Capture the cell that displays the provided text and extract its [x, y] central coordinate. 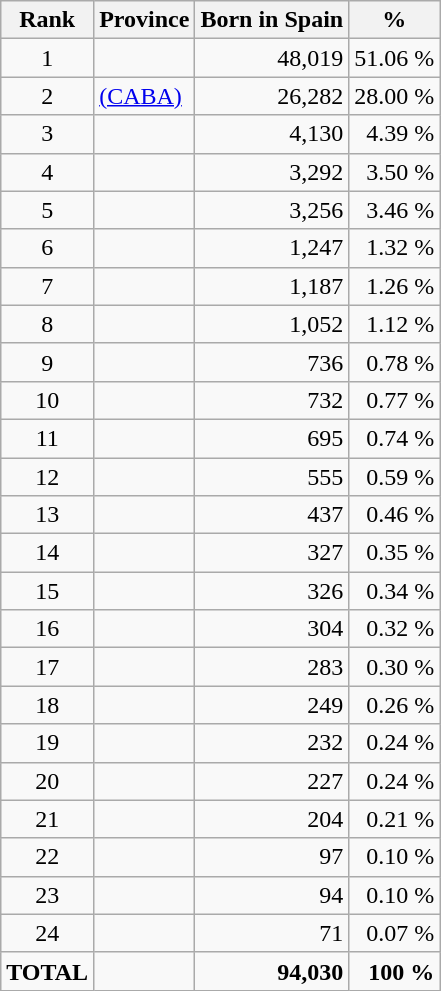
48,019 [272, 58]
TOTAL [48, 971]
19 [48, 743]
6 [48, 248]
0.07 % [394, 933]
695 [272, 438]
232 [272, 743]
7 [48, 286]
1,247 [272, 248]
0.26 % [394, 705]
555 [272, 477]
23 [48, 895]
5 [48, 210]
0.35 % [394, 553]
1.12 % [394, 324]
326 [272, 591]
% [394, 20]
2 [48, 96]
4.39 % [394, 134]
21 [48, 819]
327 [272, 553]
0.32 % [394, 629]
26,282 [272, 96]
3.46 % [394, 210]
17 [48, 667]
227 [272, 781]
0.78 % [394, 362]
100 % [394, 971]
51.06 % [394, 58]
4 [48, 172]
94,030 [272, 971]
14 [48, 553]
15 [48, 591]
0.46 % [394, 515]
1.26 % [394, 286]
1,187 [272, 286]
8 [48, 324]
204 [272, 819]
3.50 % [394, 172]
1,052 [272, 324]
4,130 [272, 134]
0.34 % [394, 591]
Born in Spain [272, 20]
13 [48, 515]
3 [48, 134]
0.59 % [394, 477]
1 [48, 58]
0.74 % [394, 438]
736 [272, 362]
11 [48, 438]
18 [48, 705]
0.77 % [394, 400]
22 [48, 857]
249 [272, 705]
20 [48, 781]
71 [272, 933]
94 [272, 895]
437 [272, 515]
3,256 [272, 210]
0.30 % [394, 667]
Rank [48, 20]
28.00 % [394, 96]
304 [272, 629]
9 [48, 362]
283 [272, 667]
16 [48, 629]
10 [48, 400]
0.21 % [394, 819]
3,292 [272, 172]
24 [48, 933]
1.32 % [394, 248]
97 [272, 857]
732 [272, 400]
(CABA) [144, 96]
12 [48, 477]
Province [144, 20]
